Identify which cell holds the provided text, then report its (x, y) central coordinate. 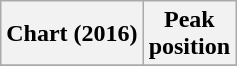
Chart (2016) (72, 34)
Peak position (189, 34)
